Return [X, Y] of the center of cell containing provided text 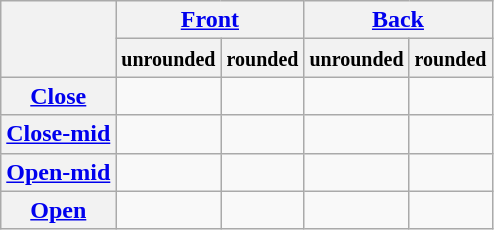
Open [58, 210]
Close-mid [58, 134]
Front [210, 20]
Back [398, 20]
Close [58, 96]
Open-mid [58, 172]
